Provide the [x, y] coordinate of the cell's center where the given text is located.  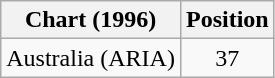
Chart (1996) [91, 20]
Position [227, 20]
Australia (ARIA) [91, 58]
37 [227, 58]
